Return (x, y) of the center of cell containing provided text 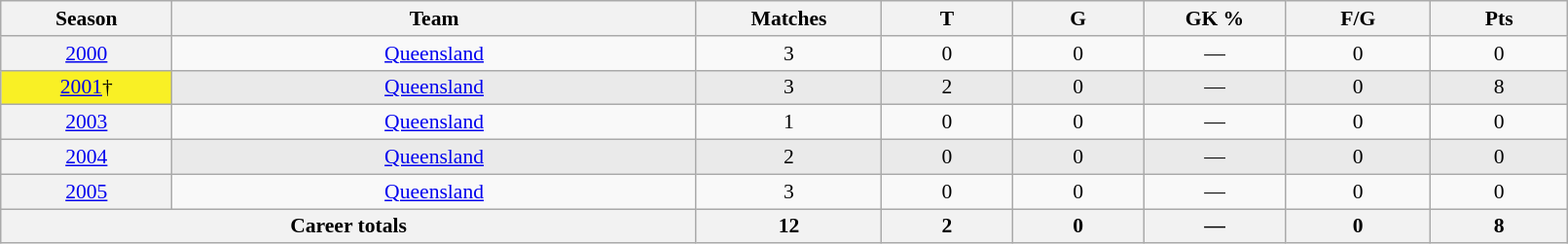
G (1078, 18)
2003 (87, 122)
Team (434, 18)
Career totals (348, 227)
2001† (87, 87)
2000 (87, 53)
F/G (1358, 18)
T (948, 18)
Season (87, 18)
2005 (87, 192)
GK % (1215, 18)
1 (788, 122)
Pts (1499, 18)
12 (788, 227)
2004 (87, 157)
Matches (788, 18)
